Detect which cell encompasses the target text, then output its (X, Y) center coordinate. 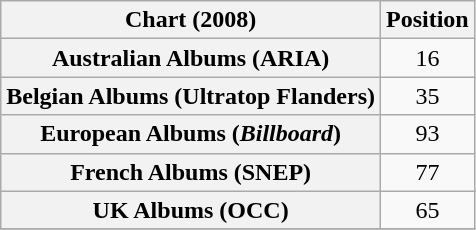
Australian Albums (ARIA) (191, 58)
Belgian Albums (Ultratop Flanders) (191, 96)
Chart (2008) (191, 20)
UK Albums (OCC) (191, 210)
77 (428, 172)
93 (428, 134)
European Albums (Billboard) (191, 134)
16 (428, 58)
65 (428, 210)
French Albums (SNEP) (191, 172)
Position (428, 20)
35 (428, 96)
